Find where the given text appears and provide that cell's center as (X, Y) coordinate. 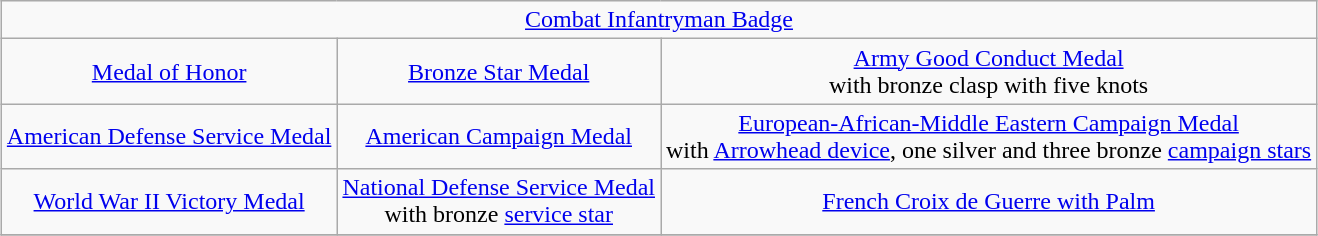
American Defense Service Medal (169, 136)
European-African-Middle Eastern Campaign Medalwith Arrowhead device, one silver and three bronze campaign stars (988, 136)
World War II Victory Medal (169, 202)
Army Good Conduct Medalwith bronze clasp with five knots (988, 72)
American Campaign Medal (499, 136)
French Croix de Guerre with Palm (988, 202)
National Defense Service Medalwith bronze service star (499, 202)
Medal of Honor (169, 72)
Combat Infantryman Badge (658, 20)
Bronze Star Medal (499, 72)
